Scan for the cell matching the given text and deliver its (X, Y) coordinate at center. 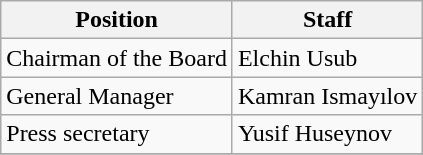
Press secretary (117, 134)
Yusif Huseynov (327, 134)
General Manager (117, 96)
Position (117, 20)
Staff (327, 20)
Elchin Usub (327, 58)
Chairman of the Board (117, 58)
Kamran Ismayılov (327, 96)
